Locate the cell with the specified text and output its [x, y] center coordinate. 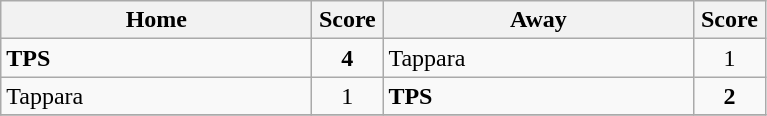
Home [156, 20]
4 [348, 58]
2 [730, 96]
Away [538, 20]
